Search for the cell housing the specified text and yield its (x, y) center coordinate. 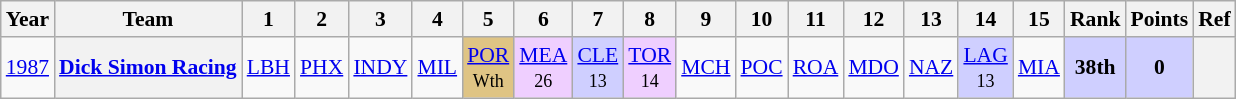
Year (28, 19)
LBH (268, 68)
0 (1159, 68)
9 (706, 19)
13 (931, 19)
Dick Simon Racing (148, 68)
CLE13 (598, 68)
14 (985, 19)
7 (598, 19)
MDO (874, 68)
ROA (816, 68)
POC (762, 68)
4 (437, 19)
15 (1039, 19)
Ref (1214, 19)
MCH (706, 68)
8 (650, 19)
MEA26 (543, 68)
NAZ (931, 68)
38th (1096, 68)
10 (762, 19)
PORWth (488, 68)
12 (874, 19)
3 (380, 19)
LAG13 (985, 68)
11 (816, 19)
1 (268, 19)
TOR14 (650, 68)
INDY (380, 68)
5 (488, 19)
2 (322, 19)
Team (148, 19)
MIA (1039, 68)
6 (543, 19)
1987 (28, 68)
Rank (1096, 19)
Points (1159, 19)
MIL (437, 68)
PHX (322, 68)
